Detect which cell encompasses the target text, then output its [X, Y] center coordinate. 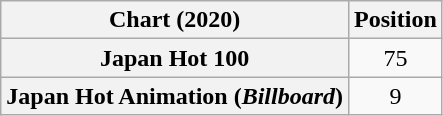
Chart (2020) [175, 20]
Japan Hot 100 [175, 58]
Position [396, 20]
75 [396, 58]
Japan Hot Animation (Billboard) [175, 96]
9 [396, 96]
